Scan for the cell matching the given text and deliver its [x, y] coordinate at center. 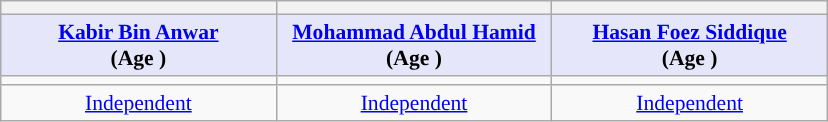
Mohammad Abdul Hamid(Age ) [414, 44]
Hasan Foez Siddique(Age ) [690, 44]
Kabir Bin Anwar(Age ) [139, 44]
